Pinpoint the cell where the given text exists, returning its [X, Y] midpoint coordinate. 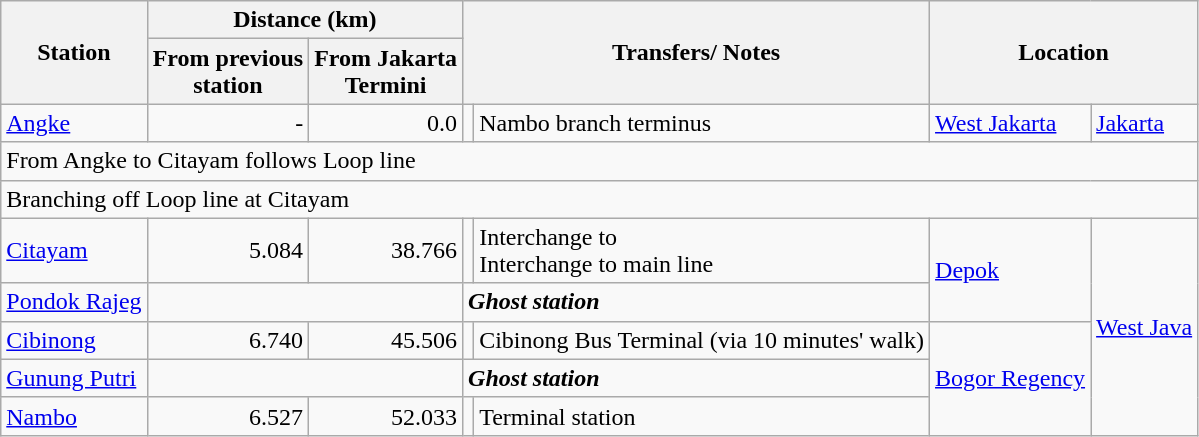
From JakartaTermini [386, 72]
Terminal station [702, 416]
6.527 [228, 416]
Cibinong [74, 340]
38.766 [386, 250]
Nambo [74, 416]
West Java [1144, 326]
Transfers/ Notes [696, 52]
0.0 [386, 123]
Interchange to Interchange to main line [702, 250]
Bogor Regency [1010, 378]
45.506 [386, 340]
- [228, 123]
Citayam [74, 250]
Gunung Putri [74, 378]
From Angke to Citayam follows Loop line [600, 161]
Cibinong Bus Terminal (via 10 minutes' walk) [702, 340]
Angke [74, 123]
6.740 [228, 340]
52.033 [386, 416]
Distance (km) [304, 20]
West Jakarta [1010, 123]
Jakarta [1144, 123]
Station [74, 52]
Nambo branch terminus [702, 123]
From previousstation [228, 72]
Location [1064, 52]
Pondok Rajeg [74, 302]
Depok [1010, 270]
5.084 [228, 250]
Branching off Loop line at Citayam [600, 199]
